Return (x, y) of the center of cell containing provided text 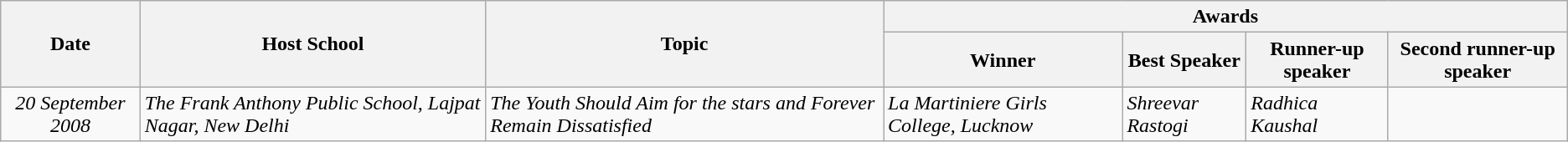
La Martiniere Girls College, Lucknow (1002, 114)
Best Speaker (1184, 60)
The Youth Should Aim for the stars and Forever Remain Dissatisfied (685, 114)
Radhica Kaushal (1317, 114)
Awards (1225, 17)
The Frank Anthony Public School, Lajpat Nagar, New Delhi (313, 114)
Second runner-up speaker (1478, 60)
Runner-up speaker (1317, 60)
Date (70, 43)
Topic (685, 43)
Shreevar Rastogi (1184, 114)
20 September 2008 (70, 114)
Winner (1002, 60)
Host School (313, 43)
